Locate the cell with the specified text and output its [x, y] center coordinate. 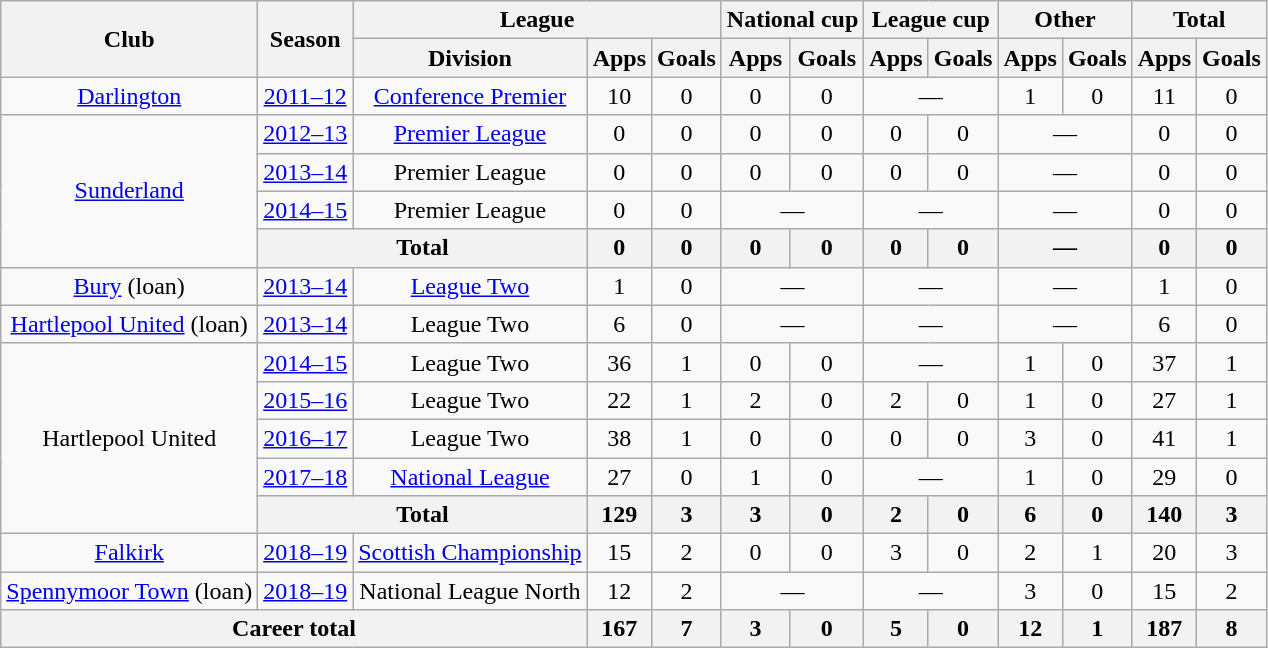
Sunderland [130, 191]
36 [619, 362]
National cup [792, 20]
29 [1164, 477]
5 [896, 629]
National League [470, 477]
41 [1164, 438]
140 [1164, 515]
Conference Premier [470, 96]
Falkirk [130, 553]
2012–13 [306, 134]
Spennymoor Town (loan) [130, 591]
National League North [470, 591]
38 [619, 438]
Career total [294, 629]
2016–17 [306, 438]
20 [1164, 553]
League [538, 20]
129 [619, 515]
Other [1065, 20]
2017–18 [306, 477]
167 [619, 629]
Bury (loan) [130, 286]
7 [687, 629]
Scottish Championship [470, 553]
22 [619, 400]
Division [470, 58]
Hartlepool United (loan) [130, 324]
League cup [931, 20]
187 [1164, 629]
Darlington [130, 96]
Club [130, 39]
2011–12 [306, 96]
37 [1164, 362]
10 [619, 96]
11 [1164, 96]
8 [1232, 629]
Season [306, 39]
2015–16 [306, 400]
Hartlepool United [130, 438]
